Search for the cell housing the specified text and yield its [x, y] center coordinate. 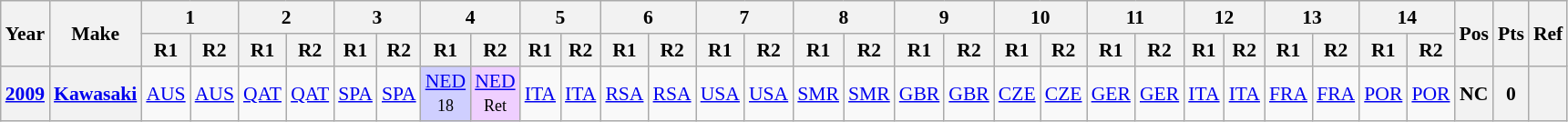
0 [1511, 93]
8 [844, 17]
2009 [26, 93]
2 [286, 17]
Make [95, 33]
Pts [1511, 33]
Ref [1548, 33]
Kawasaki [95, 93]
NED Ret [495, 93]
12 [1225, 17]
5 [561, 17]
11 [1135, 17]
3 [377, 17]
10 [1040, 17]
NED18 [446, 93]
13 [1312, 17]
6 [648, 17]
Pos [1474, 33]
1 [190, 17]
4 [470, 17]
14 [1407, 17]
7 [745, 17]
Year [26, 33]
NC [1474, 93]
9 [944, 17]
